For the text-containing cell, return its midpoint in (x, y) coordinate format. 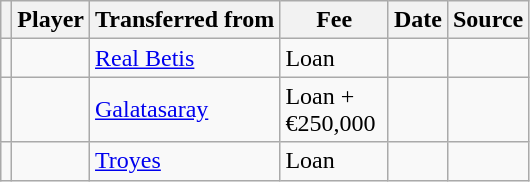
Player (51, 20)
Source (488, 20)
Loan + €250,000 (334, 110)
Galatasaray (185, 110)
Fee (334, 20)
Real Betis (185, 58)
Transferred from (185, 20)
Date (418, 20)
Troyes (185, 161)
